Provide the [X, Y] coordinate of the cell's center where the given text is located.  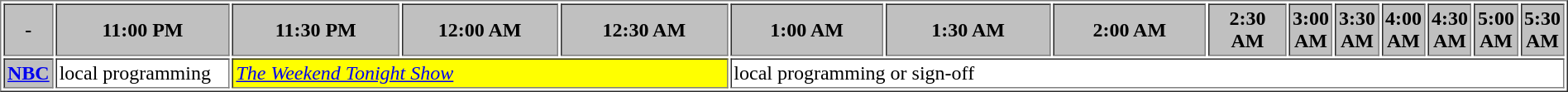
12:00 AM [480, 30]
1:30 AM [968, 30]
4:30 AM [1449, 30]
11:30 PM [316, 30]
5:30 AM [1542, 30]
3:00 AM [1310, 30]
NBC [28, 73]
The Weekend Tonight Show [480, 73]
4:00 AM [1403, 30]
2:30 AM [1248, 30]
3:30 AM [1356, 30]
12:30 AM [644, 30]
- [28, 30]
local programming or sign-off [1148, 73]
11:00 PM [142, 30]
1:00 AM [807, 30]
5:00 AM [1495, 30]
2:00 AM [1130, 30]
local programming [142, 73]
